Determine the (x, y) coordinate at the center of the cell enclosing the given text.  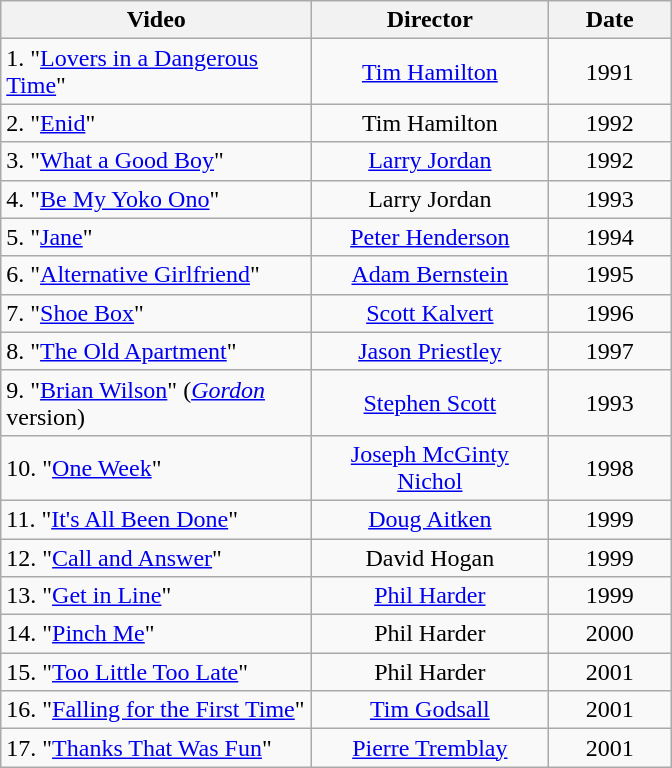
Jason Priestley (430, 351)
Stephen Scott (430, 402)
Pierre Tremblay (430, 748)
1997 (610, 351)
3. "What a Good Boy" (156, 161)
Peter Henderson (430, 237)
8. "The Old Apartment" (156, 351)
14. "Pinch Me" (156, 634)
17. "Thanks That Was Fun" (156, 748)
Video (156, 20)
2. "Enid" (156, 123)
Adam Bernstein (430, 275)
11. "It's All Been Done" (156, 519)
1. "Lovers in a Dangerous Time" (156, 72)
Scott Kalvert (430, 313)
1994 (610, 237)
13. "Get in Line" (156, 596)
1991 (610, 72)
12. "Call and Answer" (156, 557)
1998 (610, 468)
David Hogan (430, 557)
Joseph McGinty Nichol (430, 468)
4. "Be My Yoko Ono" (156, 199)
Date (610, 20)
5. "Jane" (156, 237)
9. "Brian Wilson" (Gordon version) (156, 402)
7. "Shoe Box" (156, 313)
2000 (610, 634)
10. "One Week" (156, 468)
6. "Alternative Girlfriend" (156, 275)
Director (430, 20)
15. "Too Little Too Late" (156, 672)
16. "Falling for the First Time" (156, 710)
1995 (610, 275)
Tim Godsall (430, 710)
1996 (610, 313)
Doug Aitken (430, 519)
